Output the (X, Y) coordinate of the center of the cell containing the given text.  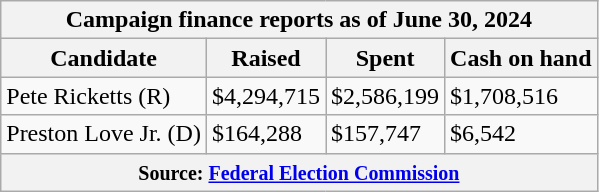
$6,542 (521, 134)
Campaign finance reports as of June 30, 2024 (299, 20)
Raised (266, 58)
Spent (386, 58)
Cash on hand (521, 58)
Candidate (104, 58)
$157,747 (386, 134)
Pete Ricketts (R) (104, 96)
$2,586,199 (386, 96)
$1,708,516 (521, 96)
Preston Love Jr. (D) (104, 134)
Source: Federal Election Commission (299, 172)
$4,294,715 (266, 96)
$164,288 (266, 134)
